From the cell containing the given text, extract its center point as (x, y) coordinate. 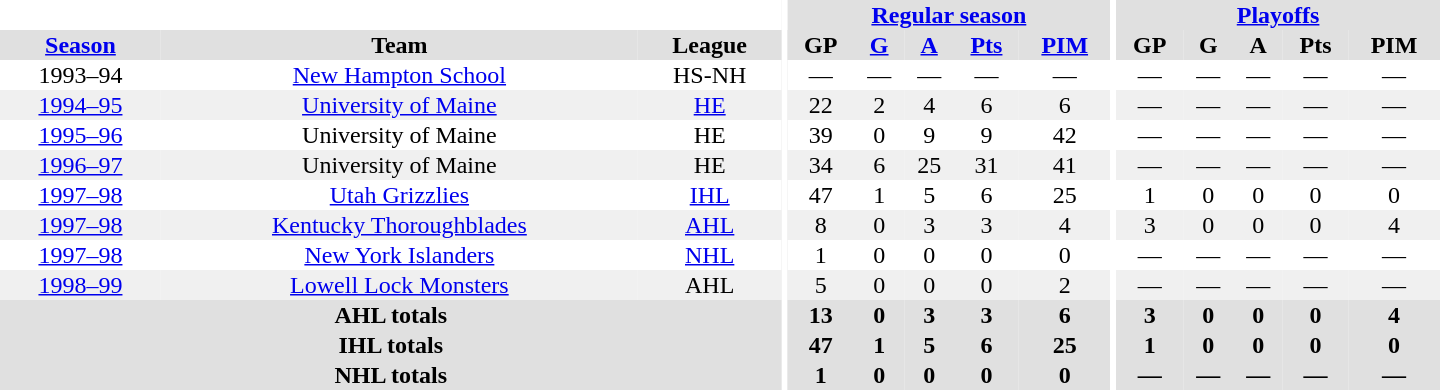
31 (986, 165)
39 (820, 135)
41 (1065, 165)
Regular season (949, 15)
Season (80, 45)
42 (1065, 135)
Lowell Lock Monsters (400, 285)
Team (400, 45)
1995–96 (80, 135)
New York Islanders (400, 255)
Utah Grizzlies (400, 195)
1996–97 (80, 165)
34 (820, 165)
NHL (710, 255)
1993–94 (80, 75)
Kentucky Thoroughblades (400, 225)
22 (820, 105)
1998–99 (80, 285)
NHL totals (391, 375)
League (710, 45)
IHL totals (391, 345)
13 (820, 315)
1994–95 (80, 105)
Playoffs (1278, 15)
8 (820, 225)
AHL totals (391, 315)
IHL (710, 195)
HS-NH (710, 75)
New Hampton School (400, 75)
